Search for the cell housing the specified text and yield its (X, Y) center coordinate. 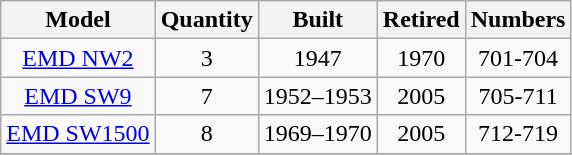
Quantity (206, 20)
1947 (318, 58)
Model (78, 20)
7 (206, 96)
EMD SW1500 (78, 134)
1952–1953 (318, 96)
3 (206, 58)
EMD SW9 (78, 96)
Numbers (518, 20)
8 (206, 134)
EMD NW2 (78, 58)
701-704 (518, 58)
Retired (421, 20)
1970 (421, 58)
712-719 (518, 134)
705-711 (518, 96)
1969–1970 (318, 134)
Built (318, 20)
